Return [X, Y] of the center of cell containing provided text 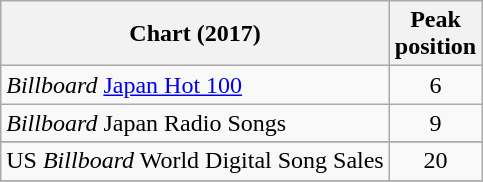
Peakposition [435, 34]
US Billboard World Digital Song Sales [195, 161]
Chart (2017) [195, 34]
Billboard Japan Hot 100 [195, 85]
9 [435, 123]
20 [435, 161]
Billboard Japan Radio Songs [195, 123]
6 [435, 85]
